Identify which cell holds the provided text, then report its (x, y) central coordinate. 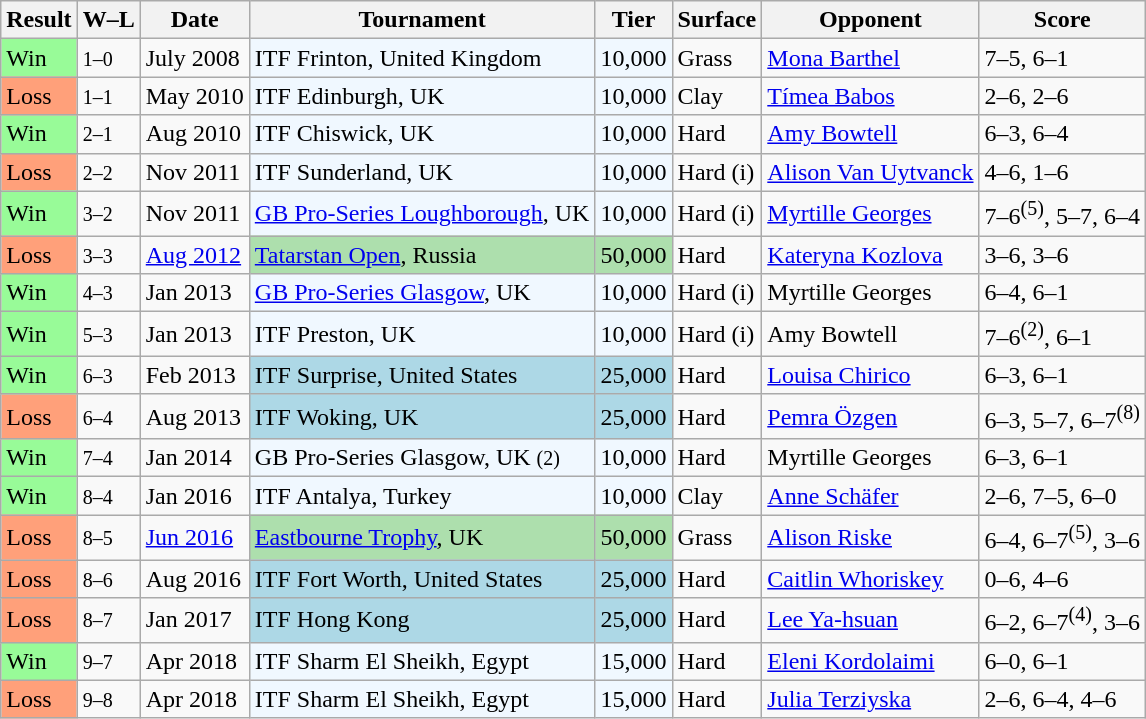
Feb 2013 (194, 375)
2–2 (108, 172)
Tatarstan Open, Russia (422, 255)
2–6, 2–6 (1062, 96)
Aug 2016 (194, 579)
Louisa Chirico (870, 375)
Aug 2012 (194, 255)
8–6 (108, 579)
Eleni Kordolaimi (870, 661)
9–8 (108, 699)
ITF Edinburgh, UK (422, 96)
ITF Sunderland, UK (422, 172)
Jun 2016 (194, 538)
Anne Schäfer (870, 496)
Surface (717, 20)
2–6, 7–5, 6–0 (1062, 496)
ITF Frinton, United Kingdom (422, 58)
6–4 (108, 416)
4–6, 1–6 (1062, 172)
Aug 2013 (194, 416)
Alison Van Uytvanck (870, 172)
2–1 (108, 134)
3–2 (108, 214)
ITF Woking, UK (422, 416)
Jan 2016 (194, 496)
Tímea Babos (870, 96)
3–6, 3–6 (1062, 255)
5–3 (108, 334)
GB Pro-Series Loughborough, UK (422, 214)
W–L (108, 20)
Pemra Özgen (870, 416)
July 2008 (194, 58)
Lee Ya-hsuan (870, 620)
ITF Antalya, Turkey (422, 496)
7–6(2), 6–1 (1062, 334)
6–4, 6–7(5), 3–6 (1062, 538)
6–0, 6–1 (1062, 661)
1–0 (108, 58)
6–3 (108, 375)
0–6, 4–6 (1062, 579)
4–3 (108, 293)
GB Pro-Series Glasgow, UK (2) (422, 458)
Mona Barthel (870, 58)
ITF Fort Worth, United States (422, 579)
7–4 (108, 458)
ITF Preston, UK (422, 334)
Tier (634, 20)
6–2, 6–7(4), 3–6 (1062, 620)
Alison Riske (870, 538)
Jan 2014 (194, 458)
6–4, 6–1 (1062, 293)
GB Pro-Series Glasgow, UK (422, 293)
8–7 (108, 620)
Jan 2017 (194, 620)
Caitlin Whoriskey (870, 579)
6–3, 6–4 (1062, 134)
Tournament (422, 20)
8–4 (108, 496)
7–5, 6–1 (1062, 58)
3–3 (108, 255)
ITF Chiswick, UK (422, 134)
May 2010 (194, 96)
9–7 (108, 661)
Opponent (870, 20)
Result (39, 20)
6–3, 5–7, 6–7(8) (1062, 416)
Score (1062, 20)
8–5 (108, 538)
Date (194, 20)
ITF Surprise, United States (422, 375)
7–6(5), 5–7, 6–4 (1062, 214)
ITF Hong Kong (422, 620)
Kateryna Kozlova (870, 255)
1–1 (108, 96)
Eastbourne Trophy, UK (422, 538)
2–6, 6–4, 4–6 (1062, 699)
Julia Terziyska (870, 699)
Aug 2010 (194, 134)
